Scan for the cell matching the given text and deliver its (x, y) coordinate at center. 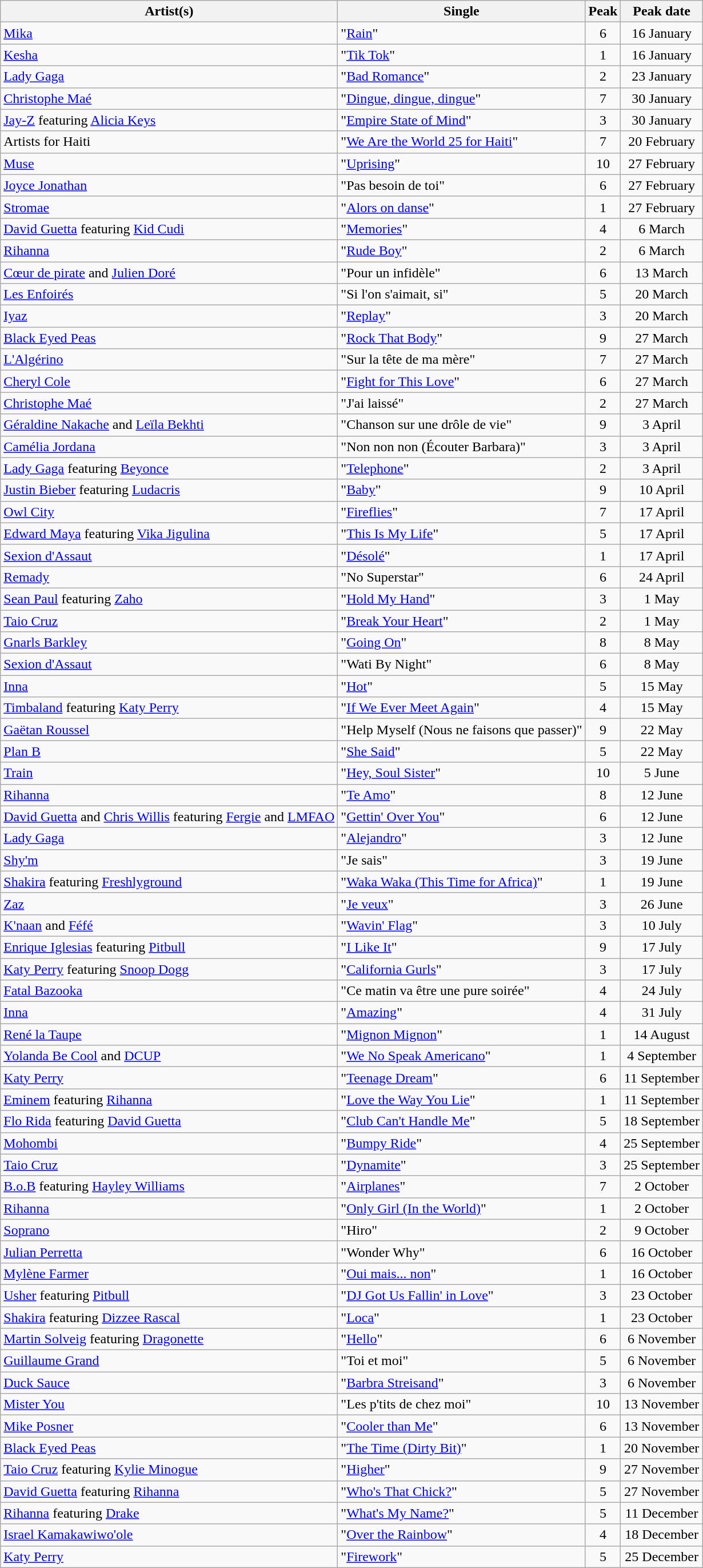
René la Taupe (169, 1034)
"Fight for This Love" (462, 381)
Soprano (169, 1230)
Artist(s) (169, 11)
Zaz (169, 904)
"The Time (Dirty Bit)" (462, 1448)
Shy'm (169, 860)
"California Gurls" (462, 969)
Remady (169, 577)
Edward Maya featuring Vika Jigulina (169, 534)
"Wati By Night" (462, 664)
"Pas besoin de toi" (462, 185)
Peak (603, 11)
"Chanson sur une drôle de vie" (462, 425)
"DJ Got Us Fallin' in Love" (462, 1295)
Yolanda Be Cool and DCUP (169, 1056)
25 December (662, 1557)
"Rain" (462, 33)
"Who's That Chick?" (462, 1491)
Géraldine Nakache and Leïla Bekhti (169, 425)
David Guetta and Chris Willis featuring Fergie and LMFAO (169, 817)
"Uprising" (462, 164)
"Over the Rainbow" (462, 1535)
"Airplanes" (462, 1187)
"Dingue, dingue, dingue" (462, 98)
26 June (662, 904)
"Pour un infidèle" (462, 273)
"Wonder Why" (462, 1252)
"Toi et moi" (462, 1361)
"Help Myself (Nous ne faisons que passer)" (462, 730)
Mika (169, 33)
Martin Solveig featuring Dragonette (169, 1339)
"Mignon Mignon" (462, 1034)
"Teenage Dream" (462, 1078)
10 July (662, 925)
"Going On" (462, 643)
"We Are the World 25 for Haiti" (462, 142)
"Waka Waka (This Time for Africa)" (462, 882)
"Replay" (462, 316)
"I Like It" (462, 947)
"Bumpy Ride" (462, 1143)
"Hello" (462, 1339)
Owl City (169, 512)
Train (169, 773)
18 September (662, 1121)
Joyce Jonathan (169, 185)
"Dynamite" (462, 1165)
"Je sais" (462, 860)
Julian Perretta (169, 1252)
Peak date (662, 11)
Israel Kamakawiwo'ole (169, 1535)
David Guetta featuring Kid Cudi (169, 229)
David Guetta featuring Rihanna (169, 1491)
"Baby" (462, 490)
Plan B (169, 751)
Jay-Z featuring Alicia Keys (169, 120)
"Sur la tête de ma mère" (462, 360)
Shakira featuring Dizzee Rascal (169, 1317)
"Désolé" (462, 555)
Mylène Farmer (169, 1273)
"Alors on danse" (462, 207)
Stromae (169, 207)
20 February (662, 142)
24 April (662, 577)
"Wavin' Flag" (462, 925)
Cheryl Cole (169, 381)
Mohombi (169, 1143)
"Gettin' Over You" (462, 817)
"Si l'on s'aimait, si" (462, 295)
"Club Can't Handle Me" (462, 1121)
Iyaz (169, 316)
"Cooler than Me" (462, 1426)
"Only Girl (In the World)" (462, 1208)
"Loca" (462, 1317)
11 December (662, 1513)
Kesha (169, 55)
"Alejandro" (462, 838)
"We No Speak Americano" (462, 1056)
4 September (662, 1056)
"Empire State of Mind" (462, 120)
18 December (662, 1535)
Fatal Bazooka (169, 991)
Single (462, 11)
13 March (662, 273)
5 June (662, 773)
24 July (662, 991)
"Fireflies" (462, 512)
"Je veux" (462, 904)
"Memories" (462, 229)
"Oui mais... non" (462, 1273)
"J'ai laissé" (462, 403)
"Tik Tok" (462, 55)
"What's My Name?" (462, 1513)
Cœur de pirate and Julien Doré (169, 273)
Muse (169, 164)
"Higher" (462, 1470)
Katy Perry featuring Snoop Dogg (169, 969)
"No Superstar" (462, 577)
Rihanna featuring Drake (169, 1513)
"Break Your Heart" (462, 620)
Mike Posner (169, 1426)
"Hiro" (462, 1230)
20 November (662, 1448)
"Hold My Hand" (462, 599)
Duck Sauce (169, 1383)
"Firework" (462, 1557)
"This Is My Life" (462, 534)
Artists for Haiti (169, 142)
"Bad Romance" (462, 77)
Camélia Jordana (169, 447)
L'Algérino (169, 360)
"Hey, Soul Sister" (462, 773)
Guillaume Grand (169, 1361)
"Rock That Body" (462, 338)
K'naan and Féfé (169, 925)
Mister You (169, 1404)
9 October (662, 1230)
Flo Rida featuring David Guetta (169, 1121)
"She Said" (462, 751)
"Ce matin va être une pure soirée" (462, 991)
Justin Bieber featuring Ludacris (169, 490)
"If We Ever Meet Again" (462, 708)
Gnarls Barkley (169, 643)
Gaëtan Roussel (169, 730)
"Rude Boy" (462, 250)
Lady Gaga featuring Beyonce (169, 468)
Eminem featuring Rihanna (169, 1100)
"Te Amo" (462, 795)
Timbaland featuring Katy Perry (169, 708)
14 August (662, 1034)
Enrique Iglesias featuring Pitbull (169, 947)
B.o.B featuring Hayley Williams (169, 1187)
"Non non non (Écouter Barbara)" (462, 447)
"Les p'tits de chez moi" (462, 1404)
"Barbra Streisand" (462, 1383)
"Love the Way You Lie" (462, 1100)
"Hot" (462, 686)
"Amazing" (462, 1013)
Sean Paul featuring Zaho (169, 599)
Shakira featuring Freshlyground (169, 882)
31 July (662, 1013)
"Telephone" (462, 468)
Usher featuring Pitbull (169, 1295)
Taio Cruz featuring Kylie Minogue (169, 1470)
Les Enfoirés (169, 295)
10 April (662, 490)
23 January (662, 77)
